Pinpoint the cell where the given text exists, returning its [X, Y] midpoint coordinate. 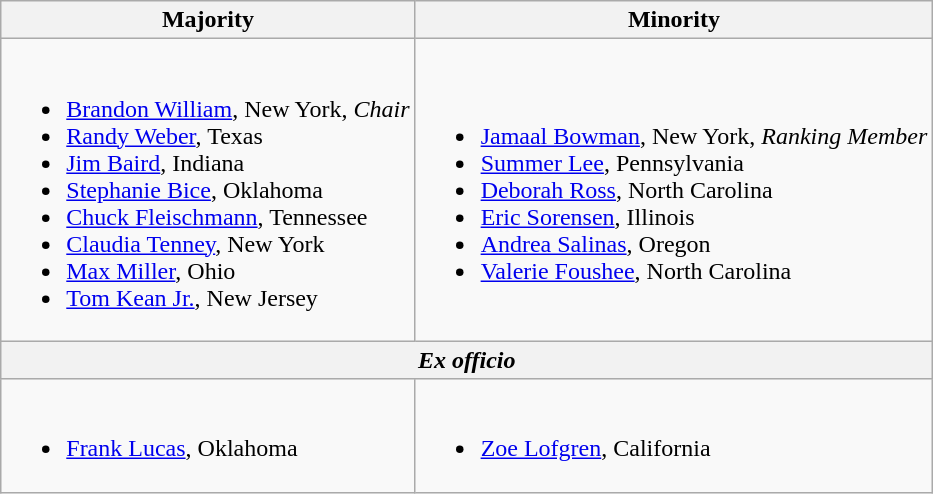
Minority [674, 20]
Ex officio [467, 360]
Frank Lucas, Oklahoma [208, 436]
Zoe Lofgren, California [674, 436]
Majority [208, 20]
